Output the (X, Y) coordinate of the center of the cell containing the given text.  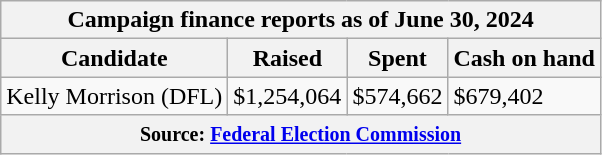
$679,402 (524, 96)
Source: Federal Election Commission (301, 134)
$1,254,064 (288, 96)
Raised (288, 58)
Cash on hand (524, 58)
$574,662 (398, 96)
Spent (398, 58)
Candidate (114, 58)
Kelly Morrison (DFL) (114, 96)
Campaign finance reports as of June 30, 2024 (301, 20)
